Determine the [x, y] coordinate at the center of the cell enclosing the given text.  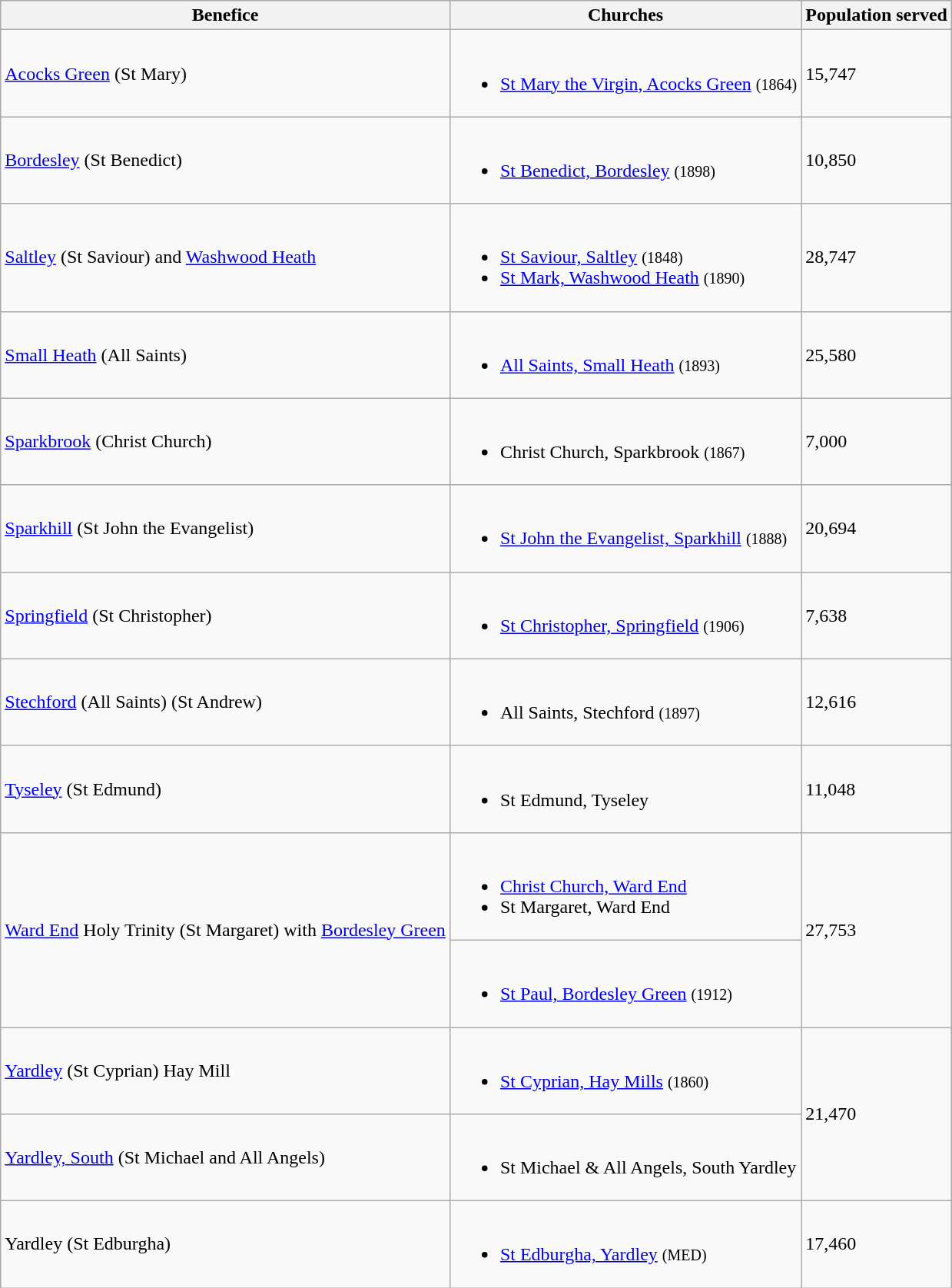
7,638 [877, 615]
St Edburgha, Yardley (MED) [625, 1245]
Christ Church, Ward EndSt Margaret, Ward End [625, 886]
Saltley (St Saviour) and Washwood Heath [226, 257]
St Michael & All Angels, South Yardley [625, 1157]
Small Heath (All Saints) [226, 355]
11,048 [877, 788]
All Saints, Stechford (1897) [625, 702]
20,694 [877, 529]
St Mary the Virgin, Acocks Green (1864) [625, 74]
Benefice [226, 15]
Acocks Green (St Mary) [226, 74]
Stechford (All Saints) (St Andrew) [226, 702]
St Christopher, Springfield (1906) [625, 615]
St Saviour, Saltley (1848)St Mark, Washwood Heath (1890) [625, 257]
12,616 [877, 702]
17,460 [877, 1245]
Bordesley (St Benedict) [226, 160]
St Paul, Bordesley Green (1912) [625, 984]
7,000 [877, 441]
Sparkhill (St John the Evangelist) [226, 529]
Sparkbrook (Christ Church) [226, 441]
Tyseley (St Edmund) [226, 788]
St Cyprian, Hay Mills (1860) [625, 1070]
All Saints, Small Heath (1893) [625, 355]
Yardley (St Edburgha) [226, 1245]
St John the Evangelist, Sparkhill (1888) [625, 529]
Christ Church, Sparkbrook (1867) [625, 441]
Yardley (St Cyprian) Hay Mill [226, 1070]
Population served [877, 15]
10,850 [877, 160]
Churches [625, 15]
Yardley, South (St Michael and All Angels) [226, 1157]
21,470 [877, 1114]
15,747 [877, 74]
25,580 [877, 355]
St Benedict, Bordesley (1898) [625, 160]
St Edmund, Tyseley [625, 788]
27,753 [877, 930]
Ward End Holy Trinity (St Margaret) with Bordesley Green [226, 930]
Springfield (St Christopher) [226, 615]
28,747 [877, 257]
